Pinpoint the cell where the given text exists, returning its (x, y) midpoint coordinate. 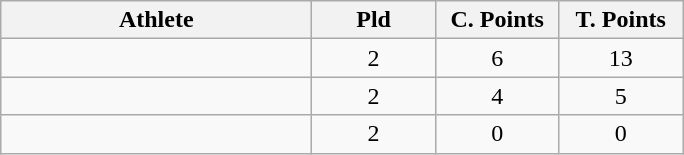
Athlete (156, 20)
4 (497, 96)
5 (621, 96)
6 (497, 58)
13 (621, 58)
C. Points (497, 20)
T. Points (621, 20)
Pld (374, 20)
